Pinpoint the cell where the given text exists, returning its [x, y] midpoint coordinate. 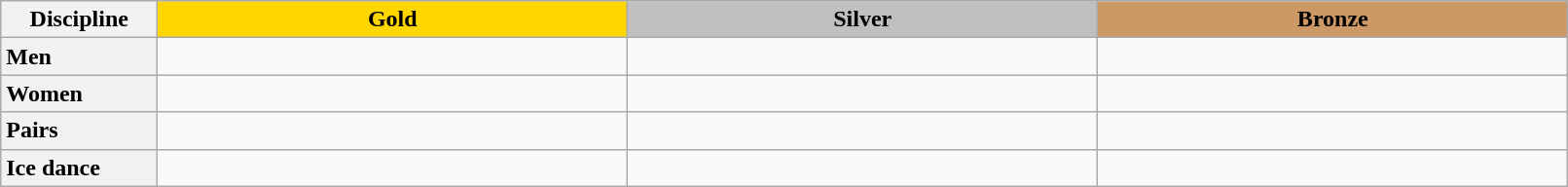
Bronze [1333, 19]
Discipline [80, 19]
Pairs [80, 131]
Silver [862, 19]
Women [80, 93]
Gold [393, 19]
Men [80, 56]
Ice dance [80, 168]
